Output the (X, Y) coordinate of the center of the cell containing the given text.  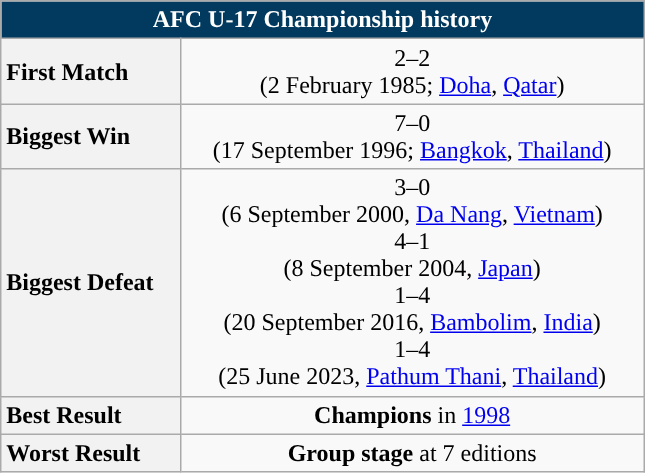
Worst Result (90, 453)
Biggest Win (90, 136)
AFC U-17 Championship history (323, 20)
Group stage at 7 editions (412, 453)
Best Result (90, 415)
First Match (90, 72)
Champions in 1998 (412, 415)
2–2 (2 February 1985; Doha, Qatar) (412, 72)
7–0 (17 September 1996; Bangkok, Thailand) (412, 136)
Biggest Defeat (90, 282)
